Return [X, Y] of the center of cell containing provided text 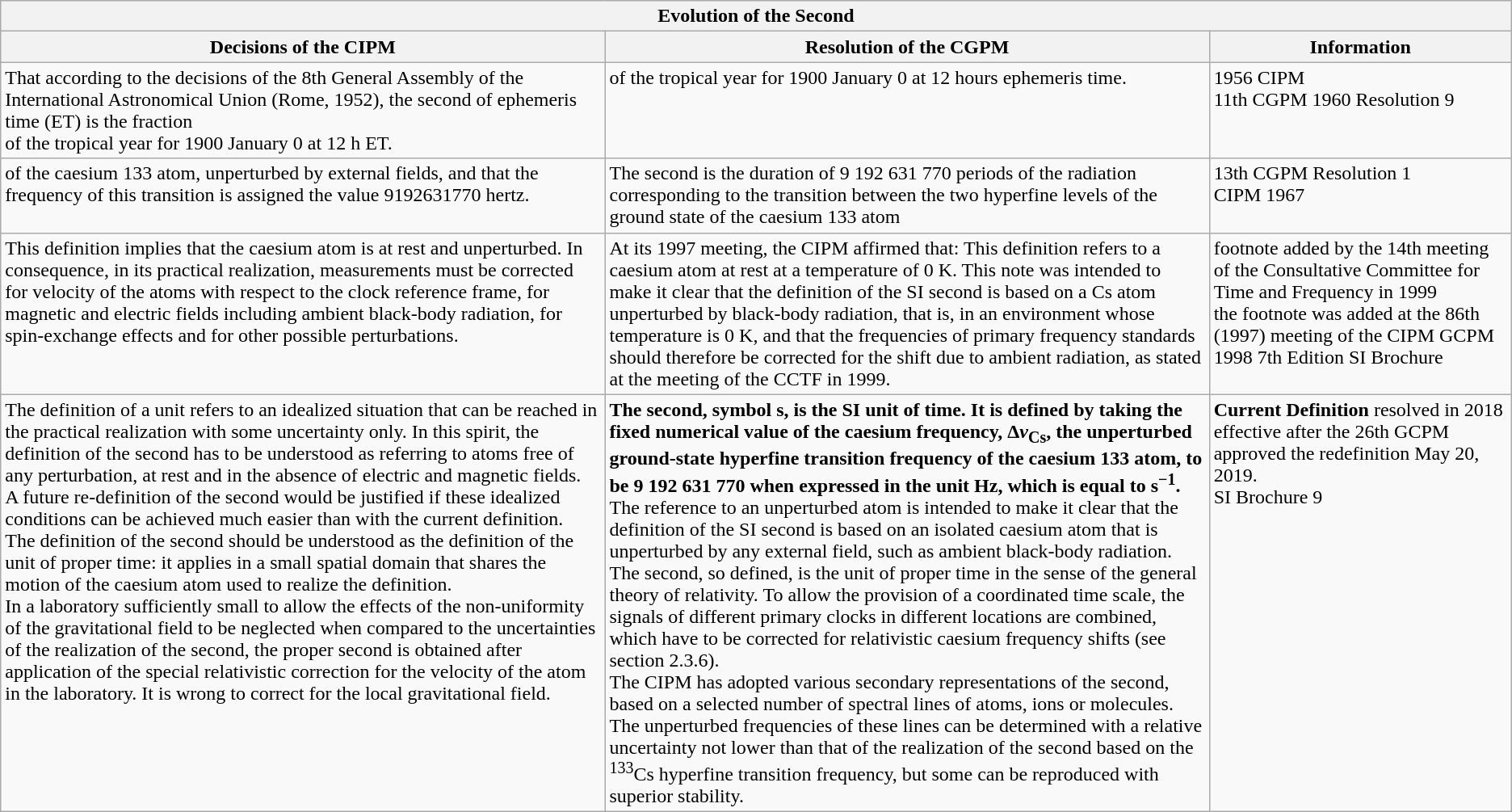
of the tropical year for 1900 January 0 at 12 hours ephemeris time. [907, 110]
Current Definition resolved in 2018 effective after the 26th GCPM approved the redefinition May 20, 2019.SI Brochure 9 [1360, 603]
Decisions of the CIPM [303, 47]
of the caesium 133 atom, unperturbed by external fields, and that the frequency of this transition is assigned the value 9192631770 hertz. [303, 196]
13th CGPM Resolution 1CIPM 1967 [1360, 196]
Evolution of the Second [756, 16]
Information [1360, 47]
1956 CIPM11th CGPM 1960 Resolution 9 [1360, 110]
Resolution of the CGPM [907, 47]
